Provide the (x, y) coordinate of the cell's center where the given text is located.  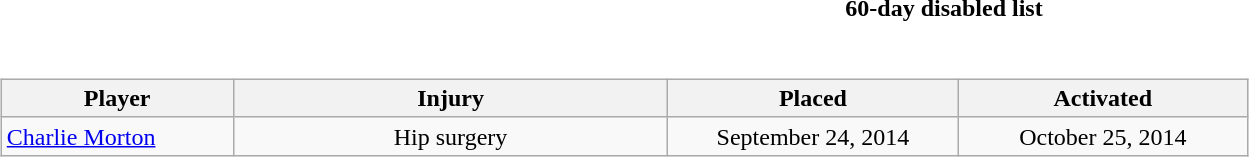
Activated (1103, 98)
Player (117, 98)
Injury (450, 98)
October 25, 2014 (1103, 136)
September 24, 2014 (813, 136)
Hip surgery (450, 136)
Placed (813, 98)
Charlie Morton (117, 136)
